For the text-containing cell, return its midpoint in [X, Y] coordinate format. 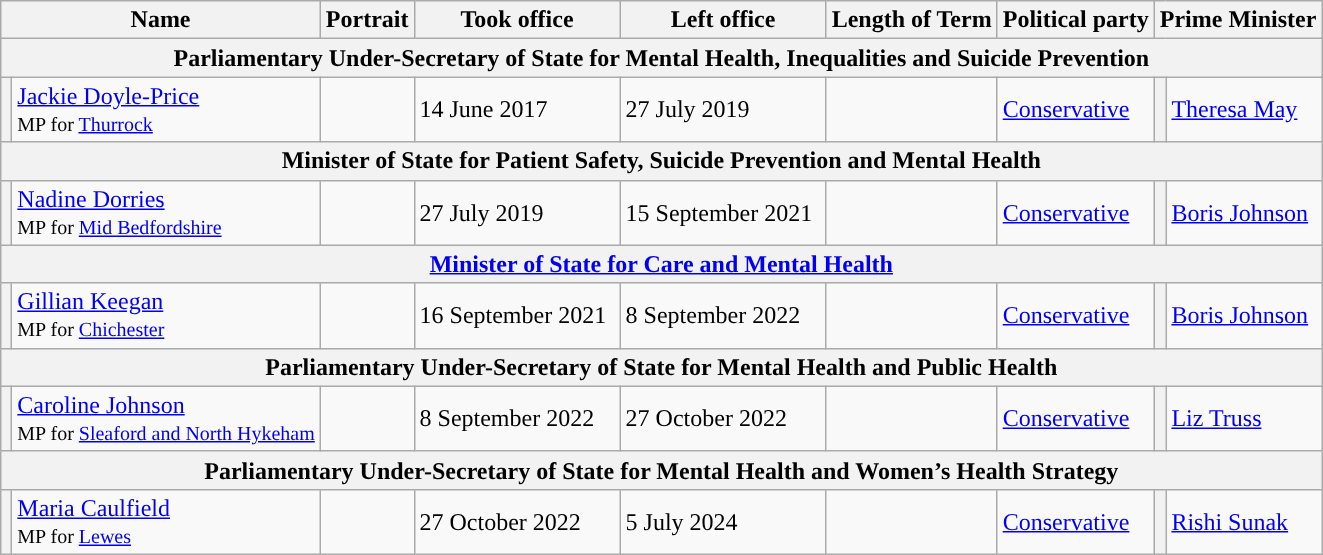
Maria Caulfield MP for Lewes [166, 522]
5 July 2024 [723, 522]
Left office [723, 20]
Gillian Keegan MP for Chichester [166, 316]
16 September 2021 [517, 316]
Liz Truss [1244, 418]
15 September 2021 [723, 212]
Parliamentary Under-Secretary of State for Mental Health and Women’s Health Strategy [662, 470]
Parliamentary Under-Secretary of State for Mental Health and Public Health [662, 367]
Parliamentary Under-Secretary of State for Mental Health, Inequalities and Suicide Prevention [662, 58]
Rishi Sunak [1244, 522]
Minister of State for Care and Mental Health [662, 264]
Prime Minister [1238, 20]
Took office [517, 20]
Nadine Dorries MP for Mid Bedfordshire [166, 212]
Minister of State for Patient Safety, Suicide Prevention and Mental Health [662, 161]
Name [161, 20]
Portrait [367, 20]
Length of Term [912, 20]
Political party [1076, 20]
Jackie Doyle-Price MP for Thurrock [166, 110]
Theresa May [1244, 110]
14 June 2017 [517, 110]
Caroline Johnson MP for Sleaford and North Hykeham [166, 418]
